Search for the cell housing the specified text and yield its [X, Y] center coordinate. 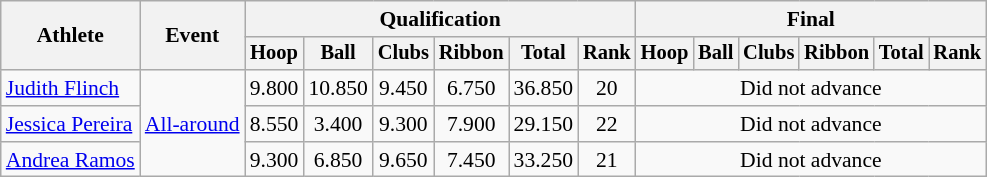
9.800 [274, 88]
10.850 [338, 88]
9.450 [404, 88]
Jessica Pereira [70, 124]
22 [607, 124]
8.550 [274, 124]
36.850 [544, 88]
Athlete [70, 36]
Qualification [440, 19]
9.300 [404, 124]
All-around [192, 124]
7.900 [472, 124]
20 [607, 88]
3.400 [338, 124]
Event [192, 36]
Final [811, 19]
6.750 [472, 88]
Judith Flinch [70, 88]
29.150 [544, 124]
